Return the [x, y] coordinate for the center point of the cell that contains the specified text.  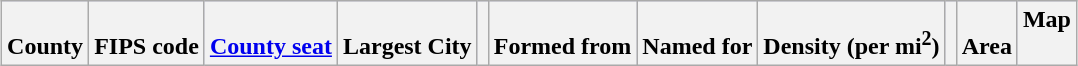
Named for [698, 34]
Area [986, 34]
Largest City [407, 34]
Map [1046, 34]
County [46, 34]
Formed from [562, 34]
County seat [270, 34]
Density (per mi2) [852, 34]
FIPS code [147, 34]
